Locate the cell with the specified text and output its (x, y) center coordinate. 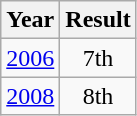
2006 (30, 58)
Year (30, 20)
Result (98, 20)
8th (98, 96)
2008 (30, 96)
7th (98, 58)
